Output the (x, y) coordinate of the center of the cell containing the given text.  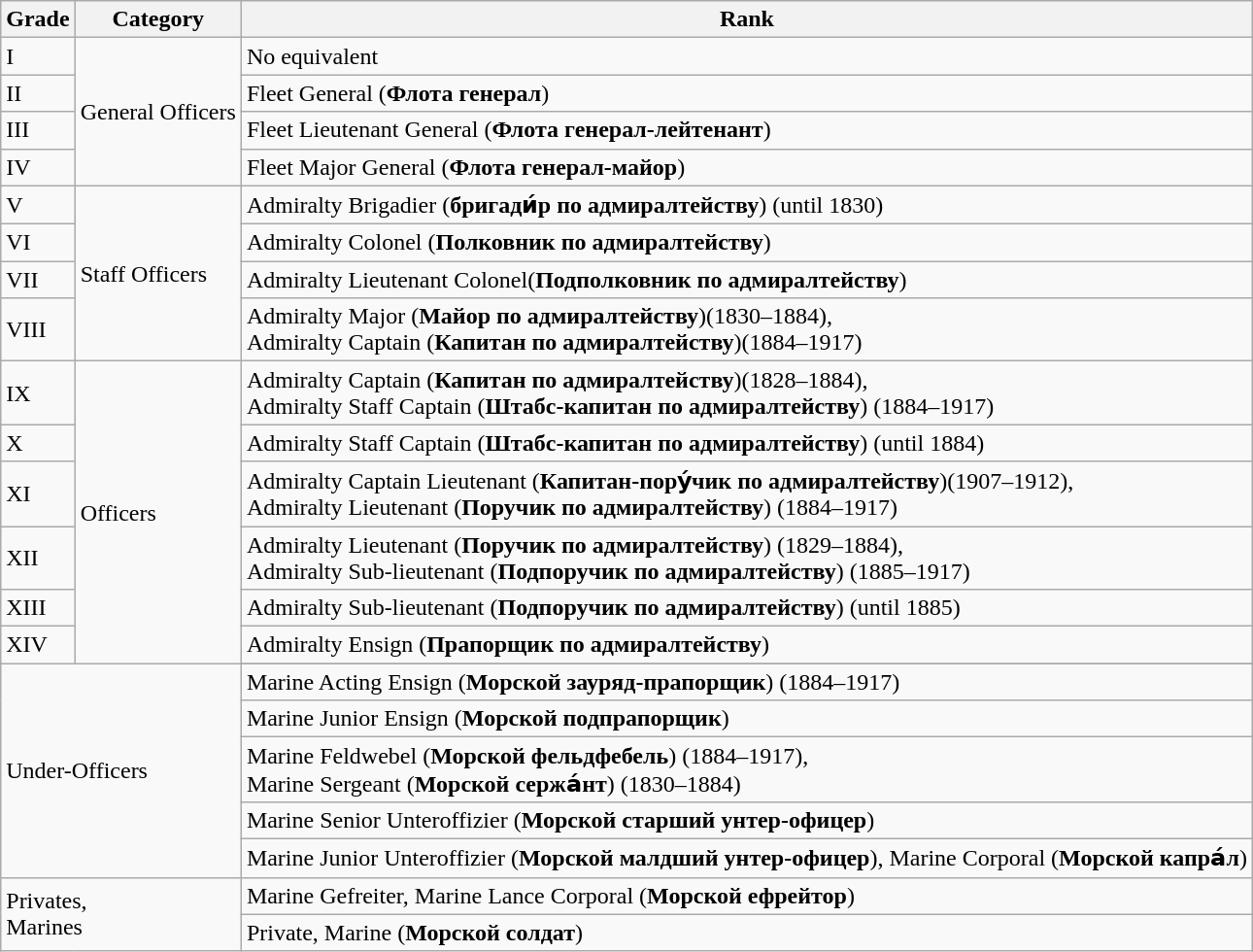
Marine Gefreiter, Marine Lance Corporal (Морской ефрейтор) (746, 896)
Marine Acting Ensign (Морской зауряд-прапорщик) (1884–1917) (746, 682)
III (38, 130)
Privates, Marines (121, 914)
Marine Junior Ensign (Морской подпрапорщик) (746, 719)
Admiralty Major (Майор по адмиралтейству)(1830–1884), Admiralty Captain (Капитан по адмиралтейству)(1884–1917) (746, 330)
IV (38, 167)
Admiralty Ensign (Прапорщик по адмиралтейству) (746, 645)
V (38, 205)
Category (157, 19)
XIV (38, 645)
IX (38, 392)
Admiralty Brigadier (бригади́р по адмиралтейству) (until 1830) (746, 205)
Admiralty Captain (Капитан по адмиралтейству)(1828–1884), Admiralty Staff Captain (Штабс-капитан по адмиралтейству) (1884–1917) (746, 392)
Admiralty Lieutenant (Поручик по адмиралтейству) (1829–1884), Admiralty Sub-lieutenant (Подпоручик по адмиралтейству) (1885–1917) (746, 558)
Admiralty Sub-lieutenant (Подпоручик по адмиралтейству) (until 1885) (746, 608)
X (38, 443)
Admiralty Colonel (Полковник по адмиралтейству) (746, 243)
Admiralty Lieutenant Colonel(Подполковник по адмиралтейству) (746, 280)
II (38, 93)
Under-Officers (121, 770)
Staff Officers (157, 274)
XI (38, 493)
Fleet Major General (Флота генерал-майор) (746, 167)
XII (38, 558)
Marine Feldwebel (Морской фельдфебель) (1884–1917), Marine Sergeant (Морской сержа́нт) (1830–1884) (746, 769)
Admiralty Captain Lieutenant (Капитан-пору́чик по адмиралтейству)(1907–1912), Admiralty Lieutenant (Поручик по адмиралтейству) (1884–1917) (746, 493)
No equivalent (746, 56)
Officers (157, 513)
VII (38, 280)
XIII (38, 608)
Grade (38, 19)
Rank (746, 19)
Marine Senior Unteroffizier (Морской старший унтер-офицер) (746, 820)
General Officers (157, 112)
Fleet General (Флота генерал) (746, 93)
Fleet Lieutenant General (Флота генерал-лейтенант) (746, 130)
Marine Junior Unteroffizier (Морской малдший унтер-офицер), Marine Corporal (Морской капра́л) (746, 858)
VI (38, 243)
VIII (38, 330)
Admiralty Staff Captain (Штабс-капитан по адмиралтейству) (until 1884) (746, 443)
I (38, 56)
Private, Marine (Морской солдат) (746, 933)
